Determine the [x, y] coordinate at the center of the cell enclosing the given text.  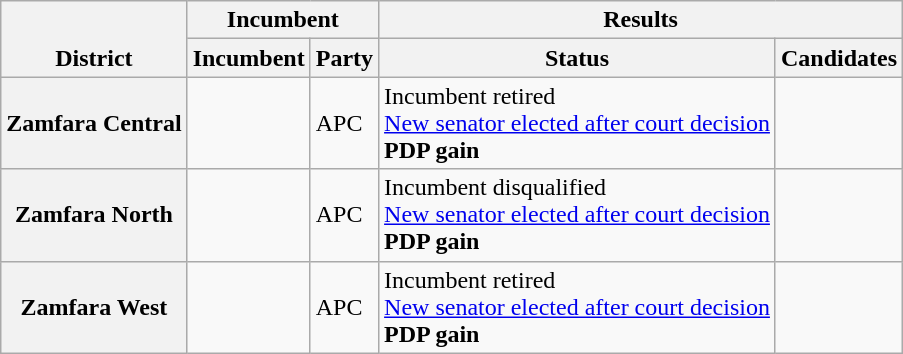
Zamfara Central [94, 123]
District [94, 39]
Status [578, 58]
Zamfara North [94, 215]
Incumbent disqualifiedNew senator elected after court decisionPDP gain [578, 215]
Results [641, 20]
Zamfara West [94, 307]
Party [344, 58]
Candidates [838, 58]
